From the cell containing the given text, extract its center point as [X, Y] coordinate. 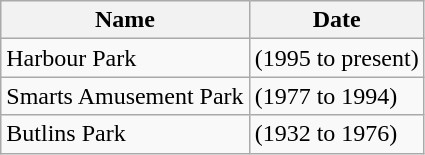
Date [336, 20]
Name [125, 20]
Butlins Park [125, 134]
Smarts Amusement Park [125, 96]
Harbour Park [125, 58]
(1977 to 1994) [336, 96]
(1932 to 1976) [336, 134]
(1995 to present) [336, 58]
